Provide the (X, Y) coordinate of the cell's center where the given text is located.  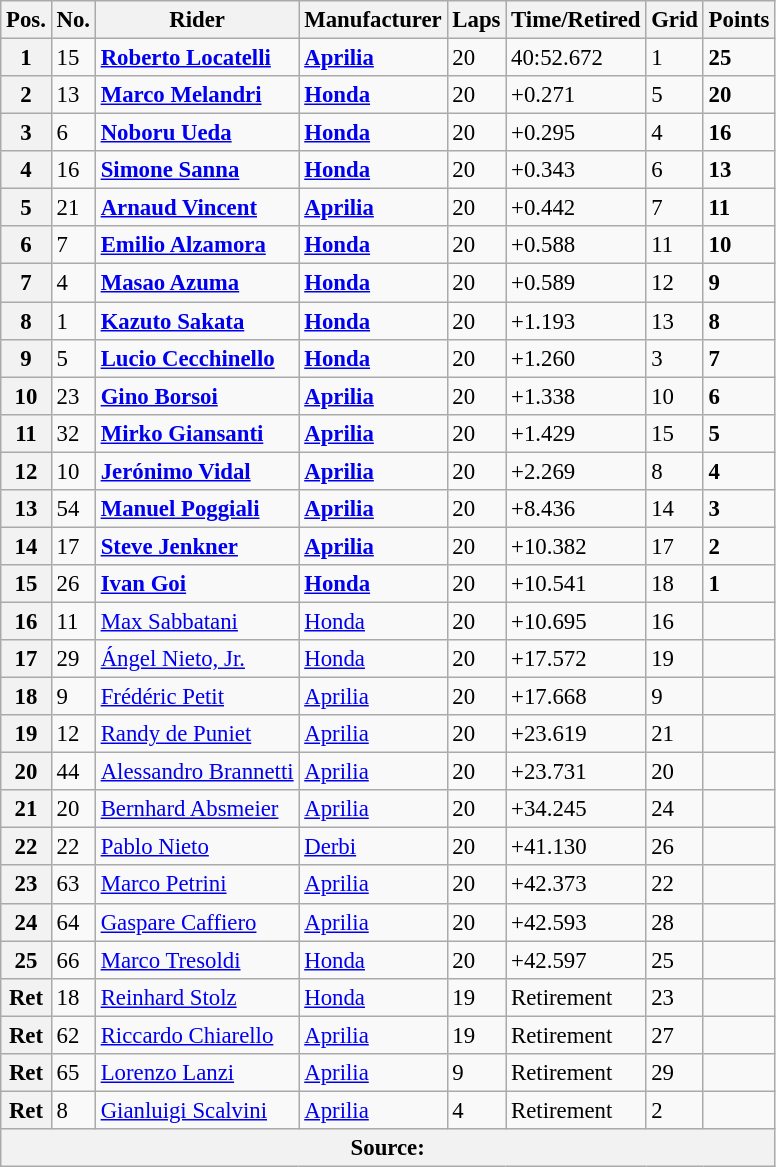
+42.593 (576, 922)
Max Sabbatani (197, 621)
+42.373 (576, 885)
44 (73, 772)
Arnaud Vincent (197, 208)
Ángel Nieto, Jr. (197, 659)
Steve Jenkner (197, 546)
+10.541 (576, 584)
+42.597 (576, 960)
Time/Retired (576, 20)
Masao Azuma (197, 283)
Jerónimo Vidal (197, 471)
Frédéric Petit (197, 697)
+1.260 (576, 358)
+41.130 (576, 847)
Pos. (26, 20)
+1.193 (576, 321)
+17.668 (576, 697)
+1.338 (576, 396)
64 (73, 922)
32 (73, 433)
Roberto Locatelli (197, 58)
Lorenzo Lanzi (197, 1073)
Marco Tresoldi (197, 960)
+0.442 (576, 208)
Rider (197, 20)
Emilio Alzamora (197, 245)
No. (73, 20)
Kazuto Sakata (197, 321)
66 (73, 960)
Lucio Cecchinello (197, 358)
+0.343 (576, 170)
Manuel Poggiali (197, 509)
Noboru Ueda (197, 133)
+23.619 (576, 734)
+0.271 (576, 95)
+8.436 (576, 509)
Mirko Giansanti (197, 433)
Randy de Puniet (197, 734)
Laps (476, 20)
Ivan Goi (197, 584)
Gianluigi Scalvini (197, 1110)
+10.695 (576, 621)
+34.245 (576, 809)
+0.589 (576, 283)
28 (674, 922)
Simone Sanna (197, 170)
Gaspare Caffiero (197, 922)
Alessandro Brannetti (197, 772)
Points (738, 20)
+2.269 (576, 471)
63 (73, 885)
54 (73, 509)
40:52.672 (576, 58)
Source: (388, 1148)
+0.295 (576, 133)
27 (674, 1035)
Reinhard Stolz (197, 997)
+0.588 (576, 245)
62 (73, 1035)
Grid (674, 20)
+1.429 (576, 433)
Pablo Nieto (197, 847)
65 (73, 1073)
+10.382 (576, 546)
+23.731 (576, 772)
+17.572 (576, 659)
Bernhard Absmeier (197, 809)
Marco Petrini (197, 885)
Derbi (373, 847)
Manufacturer (373, 20)
Gino Borsoi (197, 396)
Riccardo Chiarello (197, 1035)
Marco Melandri (197, 95)
